Pinpoint the cell where the given text exists, returning its (X, Y) midpoint coordinate. 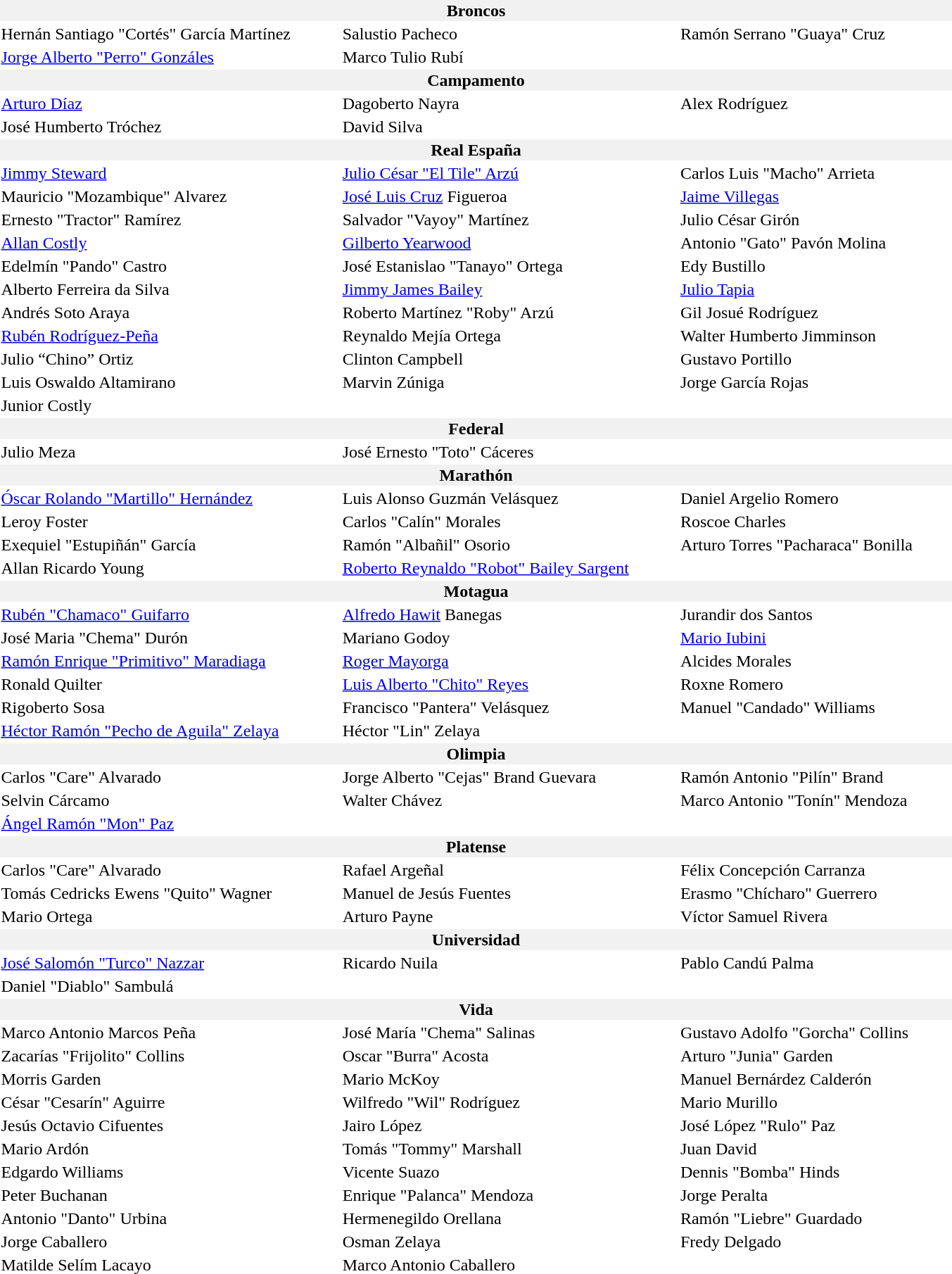
Ramón Antonio "Pilín" Brand (815, 777)
Mario Iubini (815, 638)
Héctor "Lin" Zelaya (509, 731)
Mario Ortega (170, 916)
Edy Bustillo (815, 266)
Gustavo Adolfo "Gorcha" Collins (815, 1033)
Alex Rodríguez (815, 103)
Ramón "Albañil" Osorio (509, 545)
Jorge Alberto "Cejas" Brand Guevara (509, 777)
Alfredo Hawit Banegas (509, 614)
José Estanislao "Tanayo" Ortega (509, 266)
Ramón Enrique "Primitivo" Maradiaga (170, 661)
José Salomón "Turco" Nazzar (170, 963)
Rubén "Chamaco" Guifarro (170, 614)
José María "Chema" Salinas (509, 1033)
Marvin Zúniga (509, 382)
Motagua (476, 591)
Alberto Ferreira da Silva (170, 289)
Junior Costly (170, 405)
Mauricio "Mozambique" Alvarez (170, 196)
Daniel "Diablo" Sambulá (170, 986)
Manuel Bernárdez Calderón (815, 1079)
Mario McKoy (509, 1079)
Hermenegildo Orellana (509, 1218)
Federal (476, 429)
Osman Zelaya (509, 1242)
David Silva (509, 127)
Broncos (476, 11)
Ramón "Liebre" Guardado (815, 1218)
Allan Costly (170, 243)
Alcides Morales (815, 661)
Mario Ardón (170, 1149)
Gil Josué Rodríguez (815, 313)
Edelmín "Pando" Castro (170, 266)
Real España (476, 150)
Salvador "Vayoy" Martínez (509, 220)
Daniel Argelio Romero (815, 498)
Jaime Villegas (815, 196)
Julio “Chino” Ortiz (170, 359)
Carlos "Calín" Morales (509, 522)
Morris Garden (170, 1079)
Luis Oswaldo Altamirano (170, 382)
Carlos Luis "Macho" Arrieta (815, 173)
Héctor Ramón "Pecho de Aguila" Zelaya (170, 731)
Ricardo Nuila (509, 963)
Jorge Caballero (170, 1242)
Tomás "Tommy" Marshall (509, 1149)
Rafael Argeñal (509, 870)
Marco Antonio Marcos Peña (170, 1033)
Hernán Santiago "Cortés" García Martínez (170, 34)
Edgardo Williams (170, 1172)
Reynaldo Mejía Ortega (509, 336)
Walter Chávez (509, 800)
Jimmy James Bailey (509, 289)
José Maria "Chema" Durón (170, 638)
Mariano Godoy (509, 638)
Jorge García Rojas (815, 382)
Enrique "Palanca" Mendoza (509, 1195)
Manuel de Jesús Fuentes (509, 893)
Peter Buchanan (170, 1195)
Mario Murillo (815, 1102)
Luis Alberto "Chito" Reyes (509, 684)
Vicente Suazo (509, 1172)
Luis Alonso Guzmán Velásquez (509, 498)
Walter Humberto Jimminson (815, 336)
Tomás Cedricks Ewens "Quito" Wagner (170, 893)
Vida (476, 1009)
Allan Ricardo Young (170, 568)
José Humberto Tróchez (170, 127)
José Luis Cruz Figueroa (509, 196)
Arturo "Junia" Garden (815, 1056)
José Ernesto "Toto" Cáceres (509, 452)
Jesús Octavio Cifuentes (170, 1125)
Jimmy Steward (170, 173)
Olimpia (476, 754)
Marco Antonio "Tonín" Mendoza (815, 800)
Ronald Quilter (170, 684)
Erasmo "Chícharo" Guerrero (815, 893)
Dagoberto Nayra (509, 103)
Leroy Foster (170, 522)
Zacarías "Frijolito" Collins (170, 1056)
Rigoberto Sosa (170, 707)
Jorge Peralta (815, 1195)
Roxne Romero (815, 684)
Julio Meza (170, 452)
Francisco "Pantera" Velásquez (509, 707)
Antonio "Gato" Pavón Molina (815, 243)
Arturo Payne (509, 916)
Rubén Rodríguez-Peña (170, 336)
Ramón Serrano "Guaya" Cruz (815, 34)
Roger Mayorga (509, 661)
Roscoe Charles (815, 522)
Pablo Candú Palma (815, 963)
Arturo Díaz (170, 103)
Julio Tapia (815, 289)
Roberto Martínez "Roby" Arzú (509, 313)
Gilberto Yearwood (509, 243)
Óscar Rolando "Martillo" Hernández (170, 498)
Juan David (815, 1149)
Wilfredo "Wil" Rodríguez (509, 1102)
Roberto Reynaldo "Robot" Bailey Sargent (509, 568)
Exequiel "Estupiñán" García (170, 545)
Platense (476, 847)
Ernesto "Tractor" Ramírez (170, 220)
Oscar "Burra" Acosta (509, 1056)
Jairo López (509, 1125)
Julio César "El Tile" Arzú (509, 173)
Antonio "Danto" Urbina (170, 1218)
Jorge Alberto "Perro" Gonzáles (170, 57)
Marathón (476, 475)
Campamento (476, 80)
Gustavo Portillo (815, 359)
José López "Rulo" Paz (815, 1125)
Arturo Torres "Pacharaca" Bonilla (815, 545)
Félix Concepción Carranza (815, 870)
Fredy Delgado (815, 1242)
Universidad (476, 940)
César "Cesarín" Aguirre (170, 1102)
Marco Tulio Rubí (509, 57)
Andrés Soto Araya (170, 313)
Ángel Ramón "Mon" Paz (170, 824)
Clinton Campbell (509, 359)
Dennis "Bomba" Hinds (815, 1172)
Selvin Cárcamo (170, 800)
Jurandir dos Santos (815, 614)
Julio César Girón (815, 220)
Víctor Samuel Rivera (815, 916)
Salustio Pacheco (509, 34)
Manuel "Candado" Williams (815, 707)
